Return [X, Y] of the center of cell containing provided text 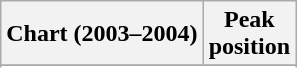
Peakposition [249, 34]
Chart (2003–2004) [102, 34]
